Extract the [x, y] coordinate from the center of the cell holding the provided text.  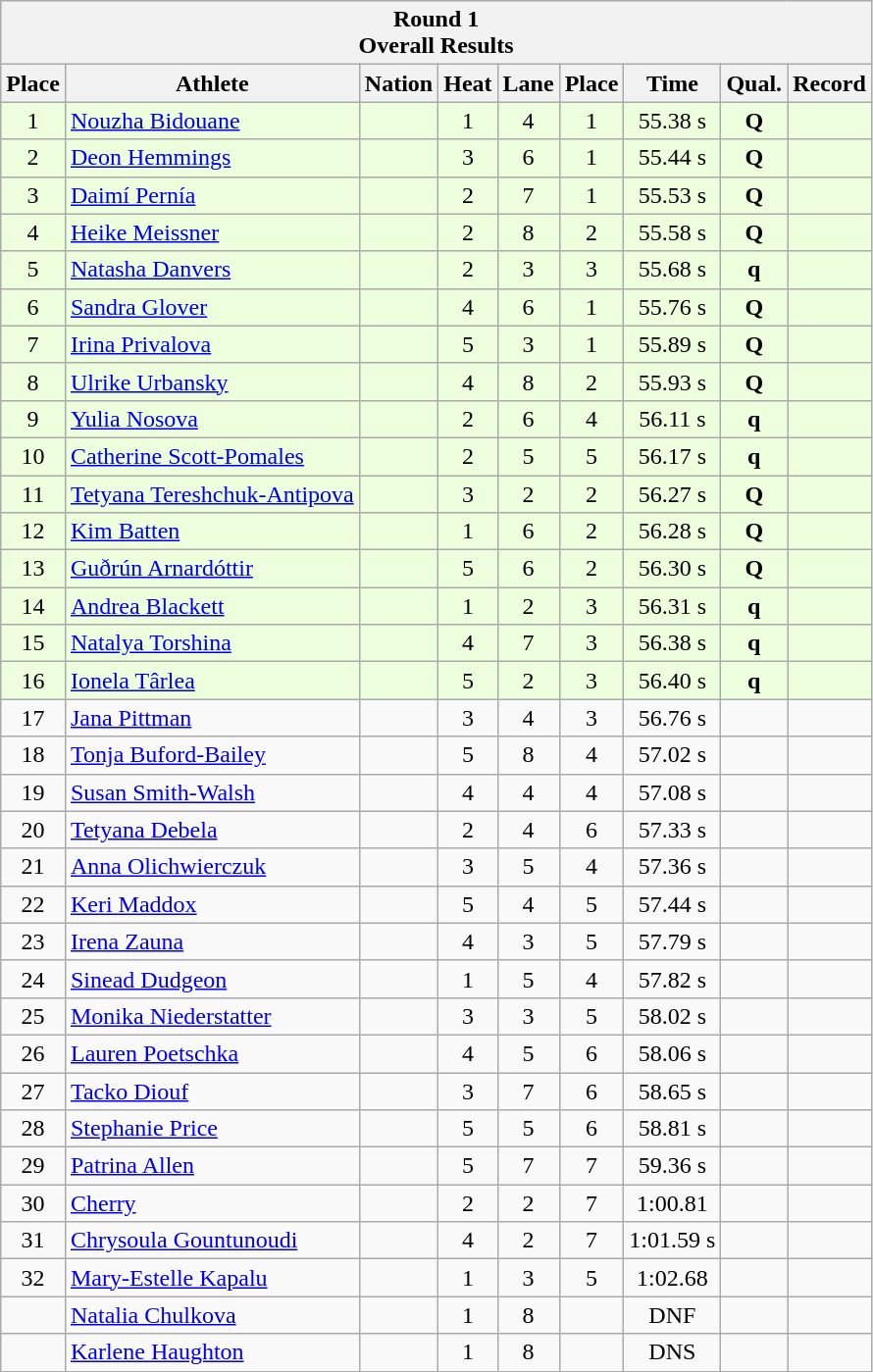
Susan Smith-Walsh [212, 792]
24 [33, 979]
Nation [398, 83]
15 [33, 643]
56.11 s [673, 419]
31 [33, 1241]
Guðrún Arnardóttir [212, 569]
14 [33, 606]
Nouzha Bidouane [212, 121]
Keri Maddox [212, 904]
55.93 s [673, 381]
Natasha Danvers [212, 270]
57.44 s [673, 904]
16 [33, 681]
55.44 s [673, 158]
Cherry [212, 1203]
Tacko Diouf [212, 1092]
57.79 s [673, 941]
Tetyana Tereshchuk-Antipova [212, 493]
9 [33, 419]
Chrysoula Gountunoudi [212, 1241]
1:02.68 [673, 1278]
Athlete [212, 83]
22 [33, 904]
57.33 s [673, 830]
Lane [528, 83]
57.82 s [673, 979]
Heike Meissner [212, 232]
32 [33, 1278]
Record [830, 83]
18 [33, 755]
Ionela Târlea [212, 681]
57.02 s [673, 755]
56.28 s [673, 532]
58.02 s [673, 1016]
55.68 s [673, 270]
56.38 s [673, 643]
20 [33, 830]
Andrea Blackett [212, 606]
Monika Niederstatter [212, 1016]
Heat [468, 83]
Kim Batten [212, 532]
Daimí Pernía [212, 195]
Lauren Poetschka [212, 1053]
12 [33, 532]
57.36 s [673, 867]
29 [33, 1166]
Natalya Torshina [212, 643]
55.38 s [673, 121]
Time [673, 83]
Yulia Nosova [212, 419]
Ulrike Urbansky [212, 381]
21 [33, 867]
Qual. [754, 83]
Deon Hemmings [212, 158]
Stephanie Price [212, 1129]
57.08 s [673, 792]
27 [33, 1092]
55.58 s [673, 232]
56.40 s [673, 681]
Natalia Chulkova [212, 1315]
58.06 s [673, 1053]
10 [33, 456]
DNS [673, 1352]
1:00.81 [673, 1203]
Tonja Buford-Bailey [212, 755]
28 [33, 1129]
Patrina Allen [212, 1166]
23 [33, 941]
Catherine Scott-Pomales [212, 456]
Mary-Estelle Kapalu [212, 1278]
55.76 s [673, 307]
DNF [673, 1315]
56.27 s [673, 493]
59.36 s [673, 1166]
13 [33, 569]
11 [33, 493]
1:01.59 s [673, 1241]
Karlene Haughton [212, 1352]
17 [33, 718]
26 [33, 1053]
56.30 s [673, 569]
55.53 s [673, 195]
Sinead Dudgeon [212, 979]
56.31 s [673, 606]
30 [33, 1203]
56.17 s [673, 456]
Irina Privalova [212, 344]
Jana Pittman [212, 718]
25 [33, 1016]
Anna Olichwierczuk [212, 867]
56.76 s [673, 718]
58.81 s [673, 1129]
19 [33, 792]
Sandra Glover [212, 307]
55.89 s [673, 344]
Tetyana Debela [212, 830]
Round 1 Overall Results [436, 33]
58.65 s [673, 1092]
Irena Zauna [212, 941]
